Locate the cell with the specified text and output its [x, y] center coordinate. 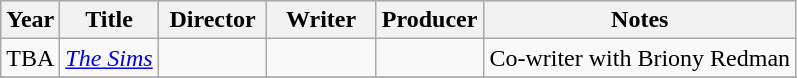
TBA [30, 58]
The Sims [109, 58]
Producer [430, 20]
Director [212, 20]
Title [109, 20]
Year [30, 20]
Notes [640, 20]
Co-writer with Briony Redman [640, 58]
Writer [322, 20]
